Determine the (x, y) coordinate at the center of the cell enclosing the given text.  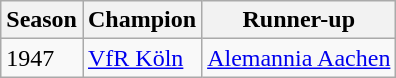
1947 (42, 58)
Runner-up (299, 20)
Champion (142, 20)
VfR Köln (142, 58)
Alemannia Aachen (299, 58)
Season (42, 20)
